Extract the (X, Y) coordinate from the center of the cell holding the provided text.  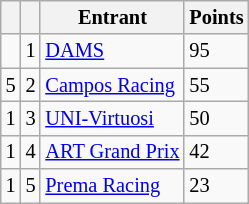
50 (216, 118)
Prema Racing (112, 186)
2 (31, 85)
3 (31, 118)
DAMS (112, 51)
UNI-Virtuosi (112, 118)
23 (216, 186)
95 (216, 51)
Entrant (112, 17)
Campos Racing (112, 85)
Points (216, 17)
4 (31, 152)
42 (216, 152)
ART Grand Prix (112, 152)
55 (216, 85)
